Extract the (X, Y) coordinate from the center of the cell holding the provided text.  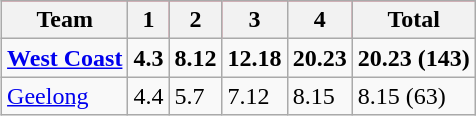
4.4 (148, 96)
20.23 (320, 58)
3 (254, 20)
2 (196, 20)
5.7 (196, 96)
20.23 (143) (414, 58)
8.15 (63) (414, 96)
8.12 (196, 58)
4 (320, 20)
Geelong (65, 96)
Total (414, 20)
12.18 (254, 58)
7.12 (254, 96)
4.3 (148, 58)
8.15 (320, 96)
West Coast (65, 58)
1 (148, 20)
Team (65, 20)
